Search for the cell housing the specified text and yield its (x, y) center coordinate. 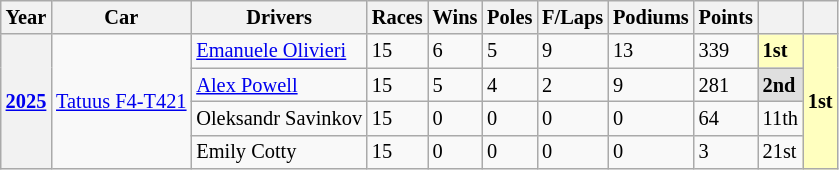
Year (26, 17)
Races (398, 17)
13 (651, 51)
F/Laps (572, 17)
11th (780, 118)
2025 (26, 102)
Alex Powell (279, 85)
Tatuus F4-T421 (121, 102)
Emanuele Olivieri (279, 51)
64 (726, 118)
4 (510, 85)
6 (456, 51)
2 (572, 85)
Oleksandr Savinkov (279, 118)
Poles (510, 17)
3 (726, 152)
Podiums (651, 17)
Wins (456, 17)
Car (121, 17)
Points (726, 17)
339 (726, 51)
Drivers (279, 17)
21st (780, 152)
2nd (780, 85)
281 (726, 85)
Emily Cotty (279, 152)
